For the text-containing cell, return its midpoint in (X, Y) coordinate format. 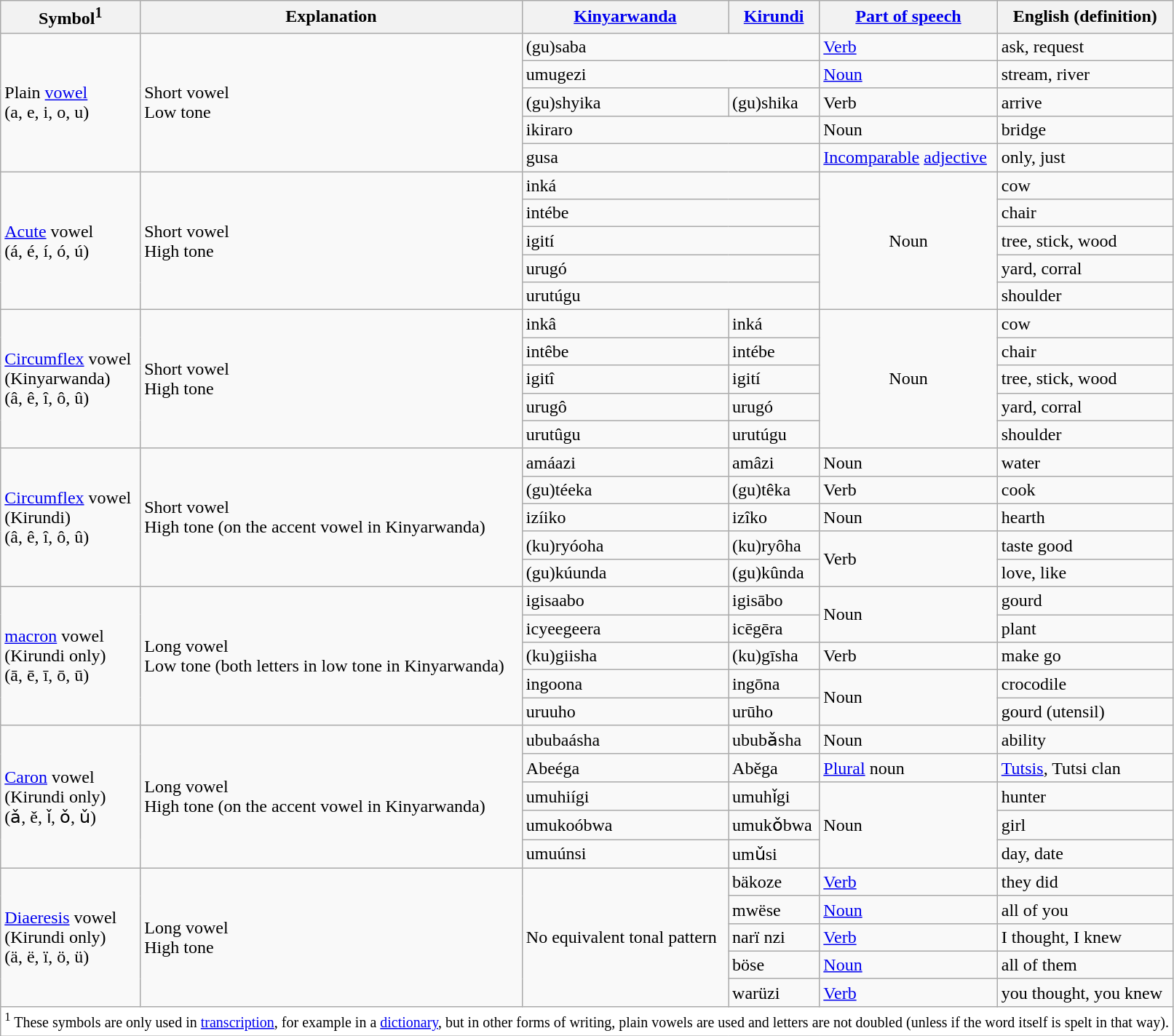
(gu)saba (670, 47)
(gu)téeka (624, 490)
all of them (1084, 965)
ability (1084, 740)
narï nzi (774, 937)
warüzi (774, 992)
urugô (624, 407)
uruuho (624, 712)
Long vowelHigh tone (on the accent vowel in Kinyarwanda) (332, 797)
Plural noun (908, 768)
ububǎsha (774, 740)
macron vowel(Kirundi only)(ā, ē, ī, ō, ū) (71, 656)
umugezi (670, 74)
Circumflex vowel(Kinyarwanda)(â, ê, î, ô, û) (71, 379)
you thought, you knew (1084, 992)
Tutsis, Tutsi clan (1084, 768)
(ku)giisha (624, 656)
Kinyarwanda (624, 17)
igisaabo (624, 601)
English (definition) (1084, 17)
umukǒbwa (774, 825)
intêbe (624, 351)
Short vowelLow tone (332, 102)
crocodile (1084, 684)
(ku)ryôha (774, 545)
Long vowelLow tone (both letters in low tone in Kinyarwanda) (332, 656)
Acute vowel(á, é, í, ó, ú) (71, 241)
only, just (1084, 158)
inkâ (624, 324)
amâzi (774, 462)
love, like (1084, 573)
umuhǐgi (774, 796)
Explanation (332, 17)
arrive (1084, 102)
Short vowelHigh tone (on the accent vowel in Kinyarwanda) (332, 517)
Incomparable adjective (908, 158)
Symbol1 (71, 17)
(gu)shyika (624, 102)
ingoona (624, 684)
Part of speech (908, 17)
urūho (774, 712)
gourd (1084, 601)
No equivalent tonal pattern (624, 937)
gourd (utensil) (1084, 712)
ingōna (774, 684)
ask, request (1084, 47)
Caron vowel(Kirundi only)(ǎ, ě, ǐ, ǒ, ǔ) (71, 797)
Aběga (774, 768)
bäkoze (774, 882)
day, date (1084, 854)
I thought, I knew (1084, 937)
igisābo (774, 601)
urutûgu (624, 434)
Diaeresis vowel(Kirundi only)(ä, ë, ï, ö, ü) (71, 937)
(ku)ryóoha (624, 545)
izîko (774, 517)
ububaásha (624, 740)
hunter (1084, 796)
(gu)shika (774, 102)
Long vowelHigh tone (332, 937)
(gu)kúunda (624, 573)
water (1084, 462)
icyeegeera (624, 629)
Abeéga (624, 768)
cook (1084, 490)
all of you (1084, 909)
izíiko (624, 517)
umukoóbwa (624, 825)
stream, river (1084, 74)
böse (774, 965)
umǔsi (774, 854)
umuúnsi (624, 854)
Circumflex vowel(Kirundi)(â, ê, î, ô, û) (71, 517)
hearth (1084, 517)
they did (1084, 882)
igitî (624, 379)
bridge (1084, 129)
(gu)têka (774, 490)
umuhiígi (624, 796)
icēgēra (774, 629)
plant (1084, 629)
(gu)kûnda (774, 573)
amáazi (624, 462)
girl (1084, 825)
Kirundi (774, 17)
ikiraro (670, 129)
make go (1084, 656)
Plain vowel(a, e, i, o, u) (71, 102)
mwëse (774, 909)
gusa (670, 158)
taste good (1084, 545)
(ku)gīsha (774, 656)
